For the text-containing cell, return its midpoint in (x, y) coordinate format. 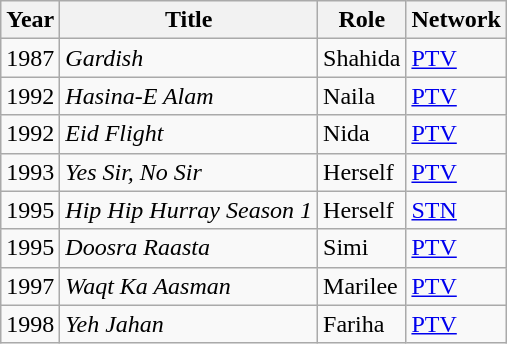
Year (30, 20)
Nida (362, 134)
1997 (30, 286)
Eid Flight (189, 134)
Fariha (362, 324)
Marilee (362, 286)
STN (456, 210)
Waqt Ka Aasman (189, 286)
1993 (30, 172)
Hasina-E Alam (189, 96)
Yeh Jahan (189, 324)
Title (189, 20)
Hip Hip Hurray Season 1 (189, 210)
Yes Sir, No Sir (189, 172)
1987 (30, 58)
Role (362, 20)
Simi (362, 248)
Naila (362, 96)
Shahida (362, 58)
Gardish (189, 58)
Doosra Raasta (189, 248)
Network (456, 20)
1998 (30, 324)
